Find where the given text appears and provide that cell's center as [x, y] coordinate. 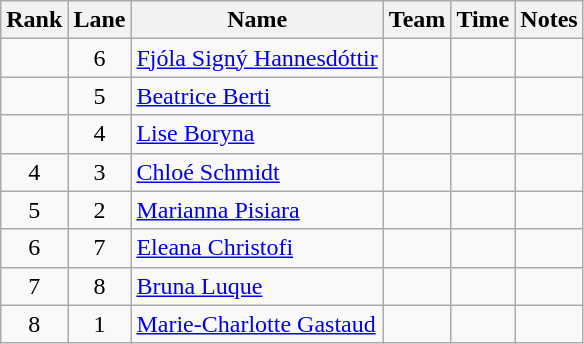
Lane [100, 20]
Marie-Charlotte Gastaud [257, 324]
2 [100, 210]
Marianna Pisiara [257, 210]
Fjóla Signý Hannesdóttir [257, 58]
1 [100, 324]
Name [257, 20]
3 [100, 172]
Rank [34, 20]
Chloé Schmidt [257, 172]
Beatrice Berti [257, 96]
Notes [549, 20]
Lise Boryna [257, 134]
Time [483, 20]
Team [417, 20]
Bruna Luque [257, 286]
Eleana Christofi [257, 248]
